Identify which cell holds the provided text, then report its [X, Y] central coordinate. 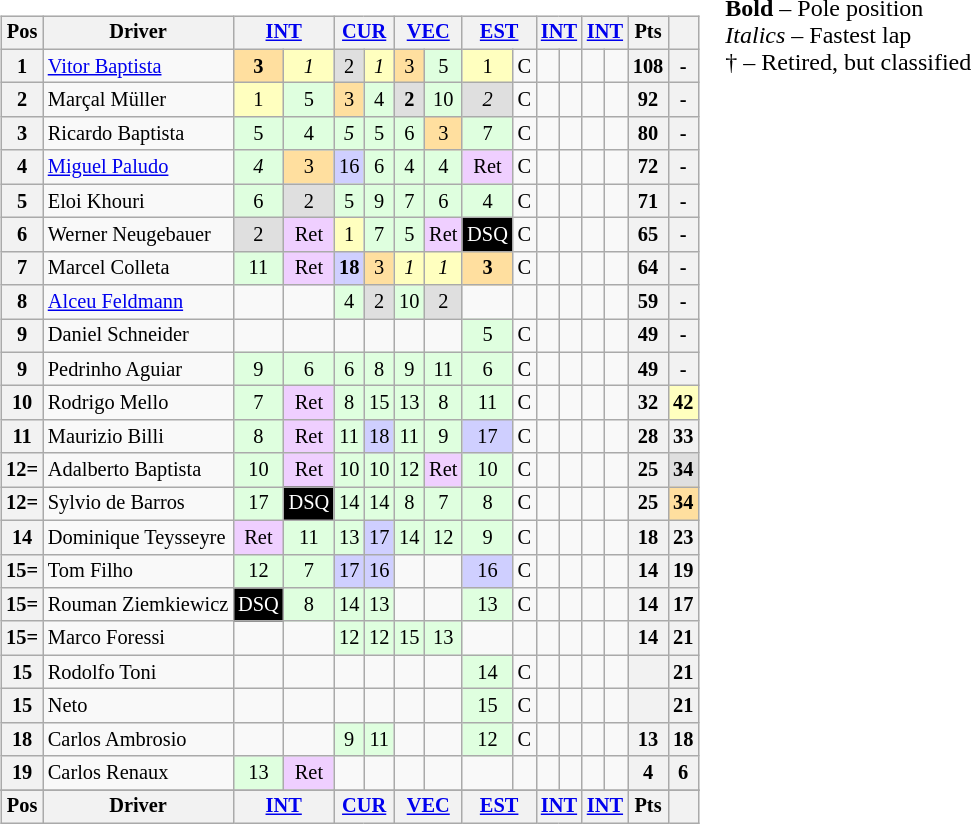
Alceu Feldmann [138, 302]
28 [648, 437]
Ricardo Baptista [138, 134]
65 [648, 235]
42 [683, 403]
Dominique Teysseyre [138, 537]
92 [648, 100]
Pedrinho Aguiar [138, 369]
108 [648, 66]
Miguel Paludo [138, 167]
Daniel Schneider [138, 336]
32 [648, 403]
Eloi Khouri [138, 201]
80 [648, 134]
Tom Filho [138, 571]
Adalberto Baptista [138, 470]
Werner Neugebauer [138, 235]
33 [683, 437]
Carlos Ambrosio [138, 739]
Marco Foressi [138, 638]
Marçal Müller [138, 100]
Carlos Renaux [138, 773]
59 [648, 302]
23 [683, 537]
Rouman Ziemkiewicz [138, 605]
Rodolfo Toni [138, 672]
Rodrigo Mello [138, 403]
64 [648, 268]
Marcel Colleta [138, 268]
Neto [138, 706]
Sylvio de Barros [138, 504]
Maurizio Billi [138, 437]
Vitor Baptista [138, 66]
71 [648, 201]
72 [648, 167]
